Locate the cell with the specified text and output its [X, Y] center coordinate. 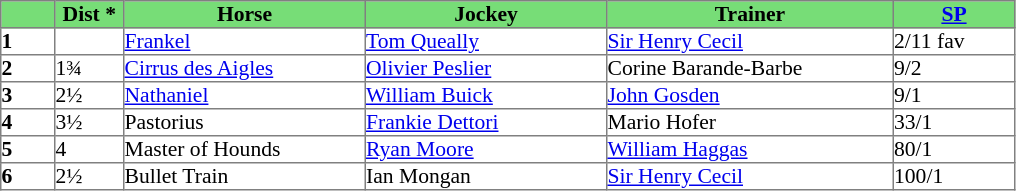
Olivier Peslier [486, 68]
Dist * [90, 14]
Pastorius [245, 122]
3½ [90, 122]
Bullet Train [245, 176]
Cirrus des Aigles [245, 68]
80/1 [954, 150]
Tom Queally [486, 42]
1¾ [90, 68]
33/1 [954, 122]
9/2 [954, 68]
3 [28, 96]
William Buick [486, 96]
William Haggas [750, 150]
Master of Hounds [245, 150]
9/1 [954, 96]
Frankie Dettori [486, 122]
Ian Mongan [486, 176]
1 [28, 42]
Mario Hofer [750, 122]
Ryan Moore [486, 150]
Frankel [245, 42]
Jockey [486, 14]
John Gosden [750, 96]
6 [28, 176]
2/11 fav [954, 42]
100/1 [954, 176]
Nathaniel [245, 96]
2 [28, 68]
SP [954, 14]
5 [28, 150]
Corine Barande-Barbe [750, 68]
Trainer [750, 14]
Horse [245, 14]
